Extract the (x, y) coordinate from the center of the cell holding the provided text.  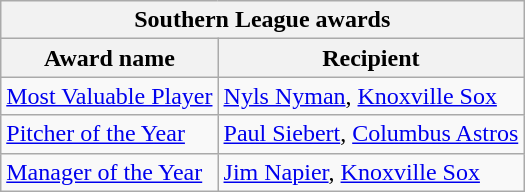
Pitcher of the Year (110, 134)
Manager of the Year (110, 172)
Nyls Nyman, Knoxville Sox (371, 96)
Southern League awards (262, 20)
Most Valuable Player (110, 96)
Award name (110, 58)
Jim Napier, Knoxville Sox (371, 172)
Paul Siebert, Columbus Astros (371, 134)
Recipient (371, 58)
